Find where the given text appears and provide that cell's center as (x, y) coordinate. 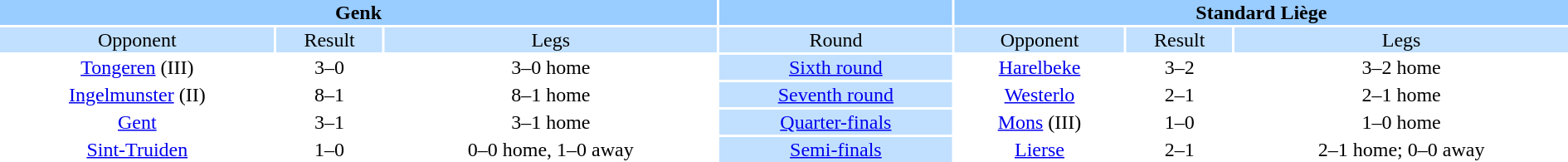
Sixth round (836, 67)
Gent (138, 122)
Genk (358, 12)
1–0 home (1401, 122)
Ingelmunster (II) (138, 95)
Standard Liège (1261, 12)
3–1 (330, 122)
3–2 (1180, 67)
3–1 home (551, 122)
Semi-finals (836, 150)
Round (836, 40)
Tongeren (III) (138, 67)
3–2 home (1401, 67)
3–0 home (551, 67)
Westerlo (1040, 95)
2–1 home (1401, 95)
8–1 home (551, 95)
3–0 (330, 67)
Harelbeke (1040, 67)
0–0 home, 1–0 away (551, 150)
Lierse (1040, 150)
2–1 home; 0–0 away (1401, 150)
Seventh round (836, 95)
Mons (III) (1040, 122)
Sint-Truiden (138, 150)
8–1 (330, 95)
Quarter-finals (836, 122)
